Output the (x, y) coordinate of the center of the cell containing the given text.  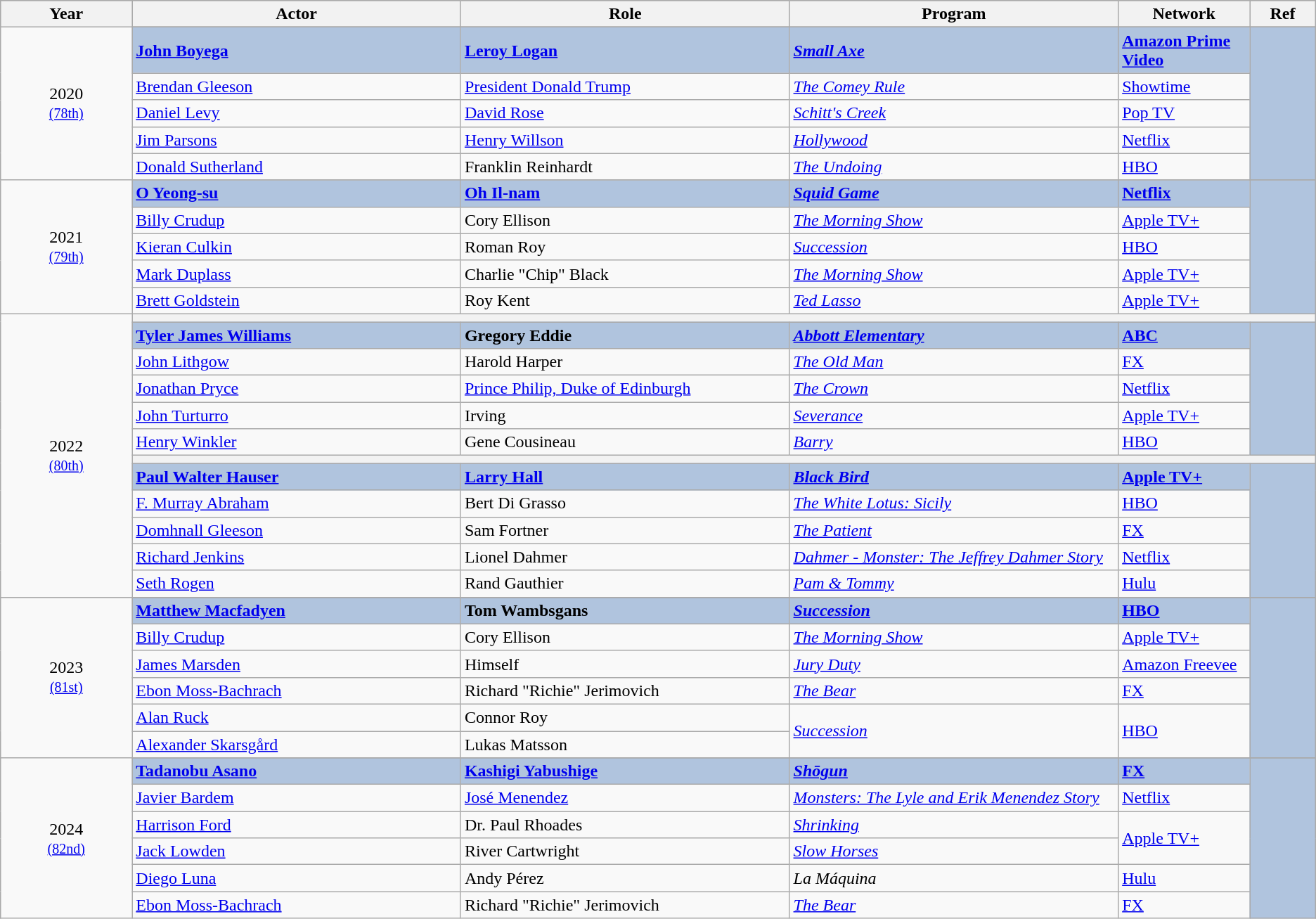
River Cartwright (625, 851)
Andy Pérez (625, 878)
Domhnall Gleeson (297, 530)
John Boyega (297, 51)
Abbott Elementary (954, 335)
John Lithgow (297, 362)
2021 (79th) (66, 247)
Matthew Macfadyen (297, 610)
Showtime (1184, 86)
Irving (625, 416)
Amazon Prime Video (1184, 51)
The Patient (954, 530)
O Yeong-su (297, 193)
Roman Roy (625, 247)
Gregory Eddie (625, 335)
Charlie "Chip" Black (625, 274)
Network (1184, 14)
Paul Walter Hauser (297, 477)
2023 (81st) (66, 677)
David Rose (625, 113)
Henry Willson (625, 140)
Rand Gauthier (625, 584)
Tadanobu Asano (297, 771)
Gene Cousineau (625, 442)
Bert Di Grasso (625, 503)
Franklin Reinhardt (625, 167)
Slow Horses (954, 851)
Harold Harper (625, 362)
Tyler James Williams (297, 335)
Prince Philip, Duke of Edinburgh (625, 389)
Brendan Gleeson (297, 86)
Small Axe (954, 51)
Dr. Paul Rhoades (625, 825)
The Comey Rule (954, 86)
Schitt's Creek (954, 113)
Hollywood (954, 140)
Jonathan Pryce (297, 389)
José Menendez (625, 798)
2024 (82nd) (66, 838)
Barry (954, 442)
Leroy Logan (625, 51)
Pop TV (1184, 113)
La Máquina (954, 878)
Alan Ruck (297, 717)
Amazon Freevee (1184, 664)
Himself (625, 664)
Ref (1283, 14)
John Turturro (297, 416)
Connor Roy (625, 717)
Actor (297, 14)
2020 (78th) (66, 104)
Sam Fortner (625, 530)
Javier Bardem (297, 798)
Richard Jenkins (297, 557)
Ted Lasso (954, 300)
ABC (1184, 335)
Donald Sutherland (297, 167)
Brett Goldstein (297, 300)
Diego Luna (297, 878)
Alexander Skarsgård (297, 745)
Squid Game (954, 193)
Kashigi Yabushige (625, 771)
Oh Il-nam (625, 193)
The Old Man (954, 362)
Program (954, 14)
Dahmer - Monster: The Jeffrey Dahmer Story (954, 557)
2022 (80th) (66, 456)
Monsters: The Lyle and Erik Menendez Story (954, 798)
President Donald Trump (625, 86)
Kieran Culkin (297, 247)
F. Murray Abraham (297, 503)
Mark Duplass (297, 274)
Lionel Dahmer (625, 557)
Jim Parsons (297, 140)
The Crown (954, 389)
Severance (954, 416)
Role (625, 14)
James Marsden (297, 664)
Shōgun (954, 771)
Henry Winkler (297, 442)
Harrison Ford (297, 825)
The White Lotus: Sicily (954, 503)
Pam & Tommy (954, 584)
Roy Kent (625, 300)
Daniel Levy (297, 113)
The Undoing (954, 167)
Seth Rogen (297, 584)
Lukas Matsson (625, 745)
Black Bird (954, 477)
Tom Wambsgans (625, 610)
Jury Duty (954, 664)
Year (66, 14)
Larry Hall (625, 477)
Jack Lowden (297, 851)
Shrinking (954, 825)
